Capture the cell that displays the provided text and extract its [x, y] central coordinate. 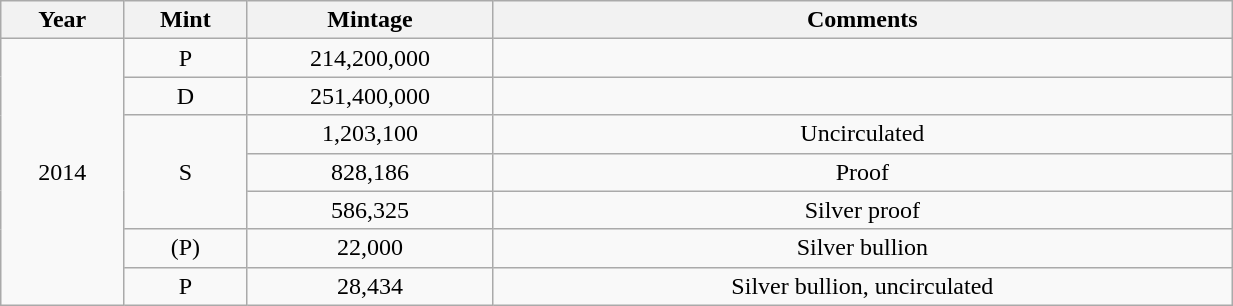
Silver proof [862, 210]
251,400,000 [370, 96]
214,200,000 [370, 58]
Mintage [370, 20]
1,203,100 [370, 134]
D [186, 96]
(P) [186, 248]
Mint [186, 20]
S [186, 172]
2014 [62, 172]
Proof [862, 172]
22,000 [370, 248]
Silver bullion, uncirculated [862, 286]
28,434 [370, 286]
828,186 [370, 172]
Silver bullion [862, 248]
Uncirculated [862, 134]
586,325 [370, 210]
Comments [862, 20]
Year [62, 20]
